Capture the cell that displays the provided text and extract its [x, y] central coordinate. 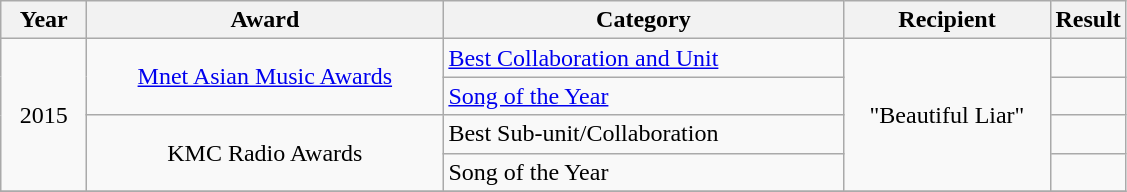
Year [44, 20]
Best Collaboration and Unit [644, 58]
2015 [44, 115]
KMC Radio Awards [265, 153]
Category [644, 20]
Recipient [947, 20]
"Beautiful Liar" [947, 115]
Best Sub-unit/Collaboration [644, 134]
Award [265, 20]
Result [1088, 20]
Mnet Asian Music Awards [265, 77]
